Return the (X, Y) coordinate for the center point of the cell that contains the specified text.  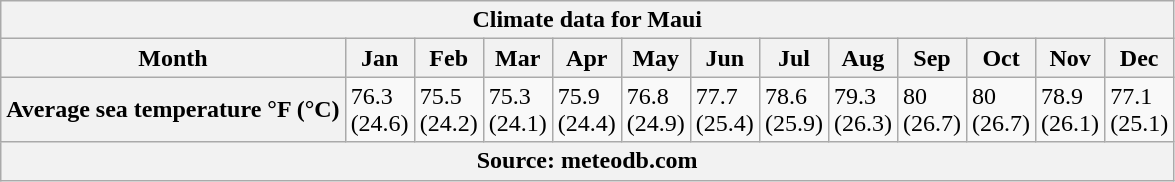
Sep (932, 58)
Average sea temperature °F (°C) (173, 110)
76.8(24.9) (656, 110)
Aug (862, 58)
75.5(24.2) (448, 110)
78.9(26.1) (1070, 110)
Dec (1140, 58)
Feb (448, 58)
Climate data for Maui (588, 20)
76.3(24.6) (380, 110)
Jul (794, 58)
Nov (1070, 58)
Month (173, 58)
77.7(25.4) (724, 110)
Apr (586, 58)
May (656, 58)
75.9(24.4) (586, 110)
79.3(26.3) (862, 110)
Jun (724, 58)
Jan (380, 58)
77.1(25.1) (1140, 110)
75.3(24.1) (518, 110)
Mar (518, 58)
Oct (1002, 58)
78.6(25.9) (794, 110)
Source: meteodb.com (588, 161)
